Capture the cell that displays the provided text and extract its (x, y) central coordinate. 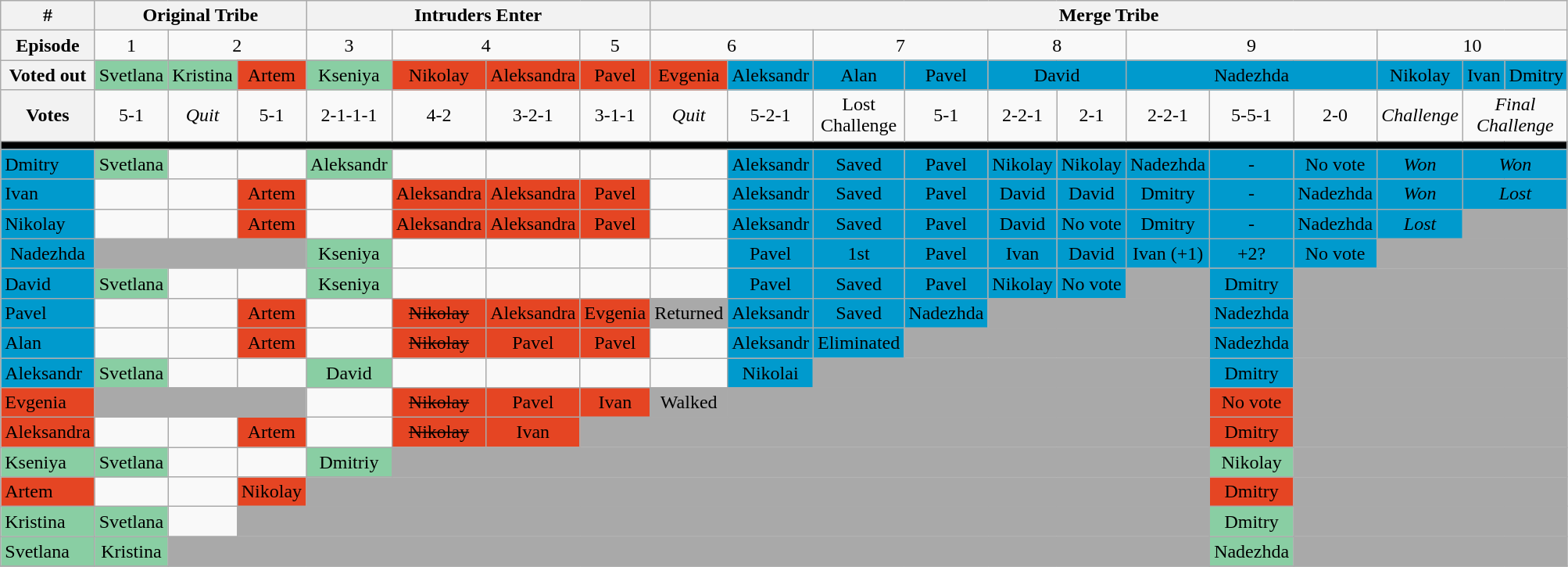
5-2-1 (771, 116)
Voted out (48, 75)
Lost Challenge (858, 116)
5 (615, 45)
4-2 (439, 116)
Episode (48, 45)
Original Tribe (200, 16)
2 (238, 45)
Votes (48, 116)
10 (1473, 45)
6 (732, 45)
Ivan (+1) (1168, 253)
2-1 (1091, 116)
Intruders Enter (478, 16)
Challenge (1420, 116)
4 (486, 45)
2-1-1-1 (349, 116)
+2? (1252, 253)
3-2-1 (533, 116)
Dmitriy (349, 462)
1 (131, 45)
Merge Tribe (1109, 16)
# (48, 16)
9 (1252, 45)
2-0 (1335, 116)
5-5-1 (1252, 116)
1st (858, 253)
Final Challenge (1515, 116)
8 (1057, 45)
3 (349, 45)
Eliminated (858, 343)
3-1-1 (615, 116)
Nikolai (771, 373)
Returned (689, 313)
7 (900, 45)
Walked (689, 403)
